Pinpoint the cell where the given text exists, returning its (x, y) midpoint coordinate. 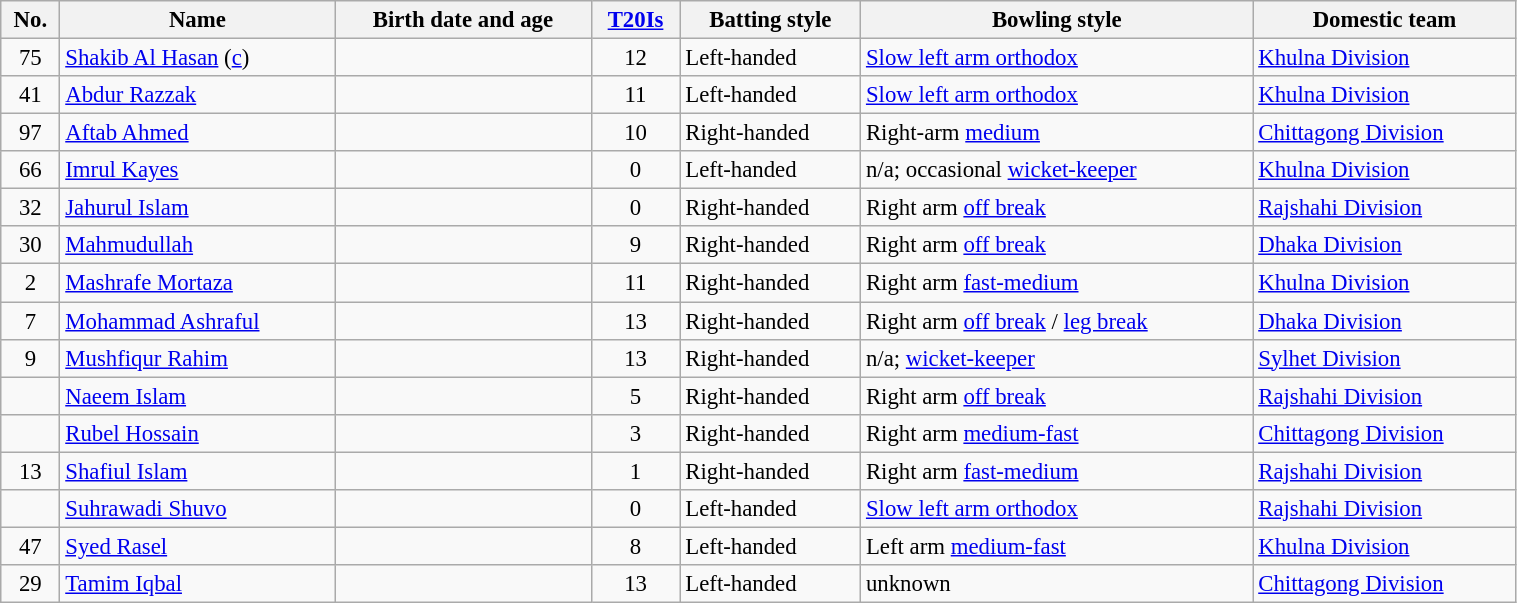
Tamim Iqbal (198, 584)
Shakib Al Hasan (c) (198, 58)
Mushfiqur Rahim (198, 358)
n/a; occasional wicket-keeper (1057, 170)
Right arm medium-fast (1057, 433)
Domestic team (1384, 20)
1 (636, 471)
Naeem Islam (198, 396)
10 (636, 133)
Birth date and age (463, 20)
12 (636, 58)
Right-arm medium (1057, 133)
T20Is (636, 20)
unknown (1057, 584)
Right arm off break / leg break (1057, 321)
Mahmudullah (198, 245)
Abdur Razzak (198, 95)
32 (30, 208)
2 (30, 283)
Shafiul Islam (198, 471)
Imrul Kayes (198, 170)
7 (30, 321)
n/a; wicket-keeper (1057, 358)
97 (30, 133)
Batting style (770, 20)
41 (30, 95)
30 (30, 245)
Aftab Ahmed (198, 133)
Left arm medium-fast (1057, 546)
5 (636, 396)
Rubel Hossain (198, 433)
Name (198, 20)
3 (636, 433)
No. (30, 20)
Syed Rasel (198, 546)
Suhrawadi Shuvo (198, 509)
75 (30, 58)
Jahurul Islam (198, 208)
66 (30, 170)
Mashrafe Mortaza (198, 283)
8 (636, 546)
Bowling style (1057, 20)
Sylhet Division (1384, 358)
29 (30, 584)
47 (30, 546)
Mohammad Ashraful (198, 321)
